For the text-containing cell, return its midpoint in (X, Y) coordinate format. 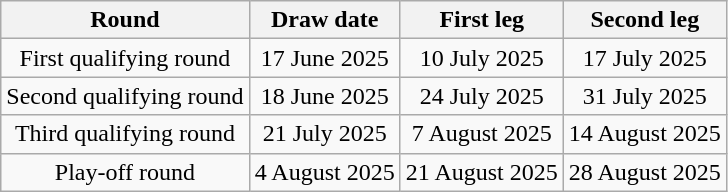
First qualifying round (125, 58)
First leg (482, 20)
17 July 2025 (644, 58)
24 July 2025 (482, 96)
Draw date (324, 20)
21 August 2025 (482, 172)
18 June 2025 (324, 96)
Round (125, 20)
31 July 2025 (644, 96)
Second qualifying round (125, 96)
7 August 2025 (482, 134)
Second leg (644, 20)
10 July 2025 (482, 58)
28 August 2025 (644, 172)
Third qualifying round (125, 134)
21 July 2025 (324, 134)
17 June 2025 (324, 58)
4 August 2025 (324, 172)
Play-off round (125, 172)
14 August 2025 (644, 134)
